Locate the cell with the specified text and output its [x, y] center coordinate. 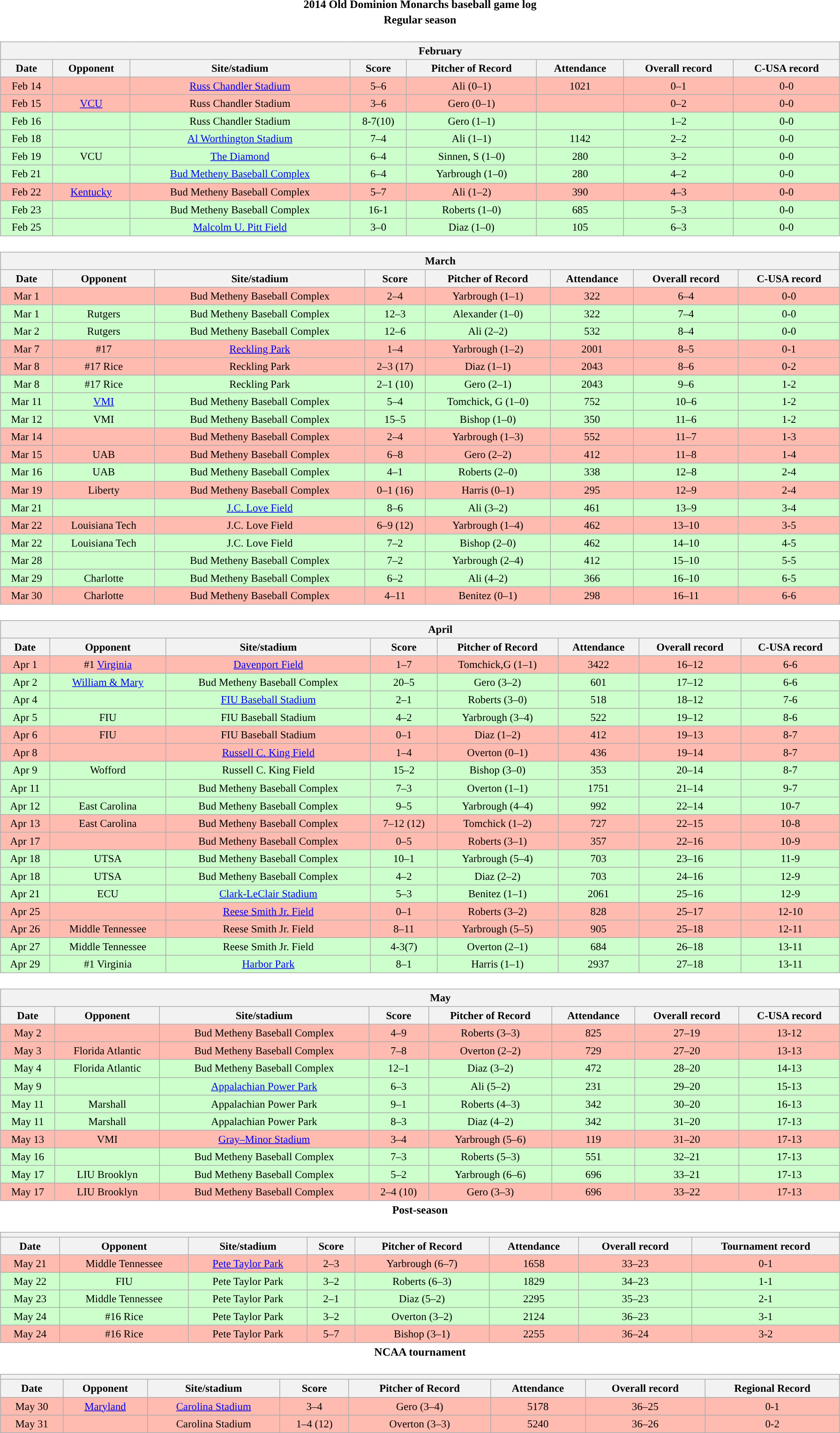
Mar 11 [27, 402]
34–23 [635, 1281]
3-5 [789, 525]
518 [598, 700]
Yarbrough (5–4) [497, 858]
Apr 21 [25, 894]
May 22 [30, 1281]
Apr 8 [25, 753]
12–9 [686, 490]
Feb 15 [27, 104]
Mar 16 [27, 472]
22–16 [690, 841]
685 [580, 210]
Mar 2 [27, 331]
12–1 [398, 1068]
Apr 17 [25, 841]
6–8 [395, 455]
26–18 [690, 946]
10-9 [790, 841]
3-4 [789, 508]
Gero (3–4) [420, 1406]
3-1 [766, 1317]
3–0 [378, 227]
8–11 [404, 929]
1–4 (12) [314, 1424]
Gero (2–1) [488, 384]
Malcolm U. Pitt Field [240, 227]
Yarbrough (1–3) [488, 437]
Overton (3–2) [422, 1317]
Bishop (3–0) [497, 770]
15–2 [404, 770]
2–1 (10) [395, 384]
4–11 [395, 596]
601 [598, 682]
Feb 18 [27, 139]
Apr 5 [25, 718]
6-5 [789, 578]
1–2 [678, 121]
Bishop (3–1) [422, 1334]
Ali (3–2) [488, 508]
Bishop (2–0) [488, 543]
Apr 25 [25, 911]
10–1 [404, 858]
Ali (5–2) [490, 1086]
Overton (2–1) [497, 946]
13-12 [789, 1033]
Benitez (1–1) [497, 894]
Regional Record [772, 1388]
828 [598, 911]
Roberts (1–0) [472, 210]
Yarbrough (1–2) [488, 349]
4-3(7) [404, 946]
16–11 [686, 596]
0–5 [404, 841]
Feb 19 [27, 157]
Harris (0–1) [488, 490]
May 30 [32, 1406]
Mar 30 [27, 596]
1829 [533, 1281]
Al Worthington Stadium [240, 139]
Bishop (1–0) [488, 420]
Benitez (0–1) [488, 596]
12–8 [686, 472]
5240 [538, 1424]
28–20 [687, 1068]
11-9 [790, 858]
8–5 [686, 349]
Diaz (5–2) [422, 1299]
20–14 [690, 770]
2-1 [766, 1299]
Gero (0–1) [472, 104]
Overton (3–3) [420, 1424]
9–5 [404, 806]
Yarbrough (1–0) [472, 174]
12-10 [790, 911]
Apr 6 [25, 735]
36–26 [645, 1424]
10–6 [686, 402]
231 [593, 1086]
15-13 [789, 1086]
Sinnen, S (1–0) [472, 157]
May 23 [30, 1299]
Roberts (3–3) [490, 1033]
7–8 [398, 1051]
Tournament record [766, 1246]
16-13 [789, 1104]
13–10 [686, 525]
Kentucky [91, 192]
Roberts (3–1) [497, 841]
Yarbrough (1–1) [488, 296]
Yarbrough (6–6) [490, 1174]
Feb 21 [27, 174]
552 [592, 437]
19–13 [690, 735]
February [420, 51]
Tomchick,G (1–1) [497, 665]
Feb 25 [27, 227]
6–9 (12) [395, 525]
119 [593, 1139]
Yarbrough (1–4) [488, 525]
Ali (1–2) [472, 192]
Yarbrough (5–5) [497, 929]
Apr 12 [25, 806]
Overton (2–2) [490, 1051]
27–20 [687, 1051]
2937 [598, 964]
Harris (1–1) [497, 964]
684 [598, 946]
11–8 [686, 455]
Diaz (1–2) [497, 735]
19–14 [690, 753]
Apr 1 [25, 665]
7–12 (12) [404, 823]
Yarbrough (2–4) [488, 560]
36–24 [635, 1334]
3422 [598, 665]
Gray–Minor Stadium [264, 1139]
Gero (3–2) [497, 682]
May [420, 998]
366 [592, 578]
Davenport Field [268, 665]
Mar 28 [27, 560]
Apr 13 [25, 823]
Wofford [108, 770]
The Diamond [240, 157]
May 9 [28, 1086]
Yarbrough (5–6) [490, 1139]
May 31 [32, 1424]
1–7 [404, 665]
36–25 [645, 1406]
992 [598, 806]
Apr 9 [25, 770]
2255 [533, 1334]
5178 [538, 1406]
May 4 [28, 1068]
May 13 [28, 1139]
7-6 [790, 700]
22–15 [690, 823]
905 [598, 929]
9–6 [686, 384]
11–6 [686, 420]
27–18 [690, 964]
25–16 [690, 894]
16–10 [686, 578]
Ali (4–2) [488, 578]
Feb 14 [27, 86]
Roberts (6–3) [422, 1281]
14-13 [789, 1068]
825 [593, 1033]
105 [580, 227]
16–12 [690, 665]
8-7(10) [378, 121]
15–5 [395, 420]
9-7 [790, 788]
8–1 [404, 964]
298 [592, 596]
35–23 [635, 1299]
May 21 [30, 1264]
April [420, 630]
2295 [533, 1299]
Tomchick, G (1–0) [488, 402]
Overton (0–1) [497, 753]
Mar 21 [27, 508]
0–1 (16) [395, 490]
Feb 22 [27, 192]
Ali (1–1) [472, 139]
Apr 11 [25, 788]
5–2 [398, 1174]
522 [598, 718]
729 [593, 1051]
Diaz (1–1) [488, 367]
33–22 [687, 1192]
25–18 [690, 929]
Mar 14 [27, 437]
May 2 [28, 1033]
Apr 26 [25, 929]
Apr 4 [25, 700]
4-5 [789, 543]
March [420, 261]
3-2 [766, 1334]
2061 [598, 894]
13–9 [686, 508]
551 [593, 1156]
33–21 [687, 1174]
20–5 [404, 682]
Roberts (3–0) [497, 700]
Apr 2 [25, 682]
21–14 [690, 788]
Apr 27 [25, 946]
#17 [104, 349]
5–6 [378, 86]
1-4 [789, 455]
30–20 [687, 1104]
19–12 [690, 718]
Ali (2–2) [488, 331]
1658 [533, 1264]
Diaz (2–2) [497, 876]
4–3 [678, 192]
9–1 [398, 1104]
1-1 [766, 1281]
2–4 (10) [398, 1192]
0–2 [678, 104]
5–4 [395, 402]
Mar 7 [27, 349]
8–3 [398, 1121]
10-7 [790, 806]
William & Mary [108, 682]
22–14 [690, 806]
436 [598, 753]
17–12 [690, 682]
13-13 [789, 1051]
Yarbrough (3–4) [497, 718]
12–3 [395, 314]
295 [592, 490]
8-6 [790, 718]
532 [592, 331]
2124 [533, 1317]
11–7 [686, 437]
2–3 (17) [395, 367]
472 [593, 1068]
Alexander (1–0) [488, 314]
Roberts (2–0) [488, 472]
10-8 [790, 823]
Feb 23 [27, 210]
Yarbrough (6–7) [422, 1264]
350 [592, 420]
Maryland [105, 1406]
Diaz (1–0) [472, 227]
Mar 15 [27, 455]
461 [592, 508]
1-3 [789, 437]
14–10 [686, 543]
29–20 [687, 1086]
Mar 29 [27, 578]
4–9 [398, 1033]
4–1 [395, 472]
Clark-LeClair Stadium [268, 894]
5-5 [789, 560]
Overton (1–1) [497, 788]
Feb 16 [27, 121]
Roberts (3–2) [497, 911]
Gero (2–2) [488, 455]
15–10 [686, 560]
2001 [592, 349]
Roberts (5–3) [490, 1156]
18–12 [690, 700]
May 3 [28, 1051]
2–2 [678, 139]
16-1 [378, 210]
Diaz (4–2) [490, 1121]
Gero (3–3) [490, 1192]
Mar 19 [27, 490]
33–23 [635, 1264]
Diaz (3–2) [490, 1068]
3–6 [378, 104]
25–17 [690, 911]
390 [580, 192]
2–3 [331, 1264]
32–21 [687, 1156]
357 [598, 841]
24–16 [690, 876]
6–2 [395, 578]
Yarbrough (4–4) [497, 806]
8–4 [686, 331]
1142 [580, 139]
338 [592, 472]
27–19 [687, 1033]
May 16 [28, 1156]
ECU [108, 894]
353 [598, 770]
12-11 [790, 929]
1021 [580, 86]
36–23 [635, 1317]
1751 [598, 788]
727 [598, 823]
Apr 29 [25, 964]
Harbor Park [268, 964]
Gero (1–1) [472, 121]
12–6 [395, 331]
Roberts (4–3) [490, 1104]
Ali (0–1) [472, 86]
Tomchick (1–2) [497, 823]
Mar 12 [27, 420]
23–16 [690, 858]
Liberty [104, 490]
752 [592, 402]
